Determine the [X, Y] coordinate at the center of the cell enclosing the given text.  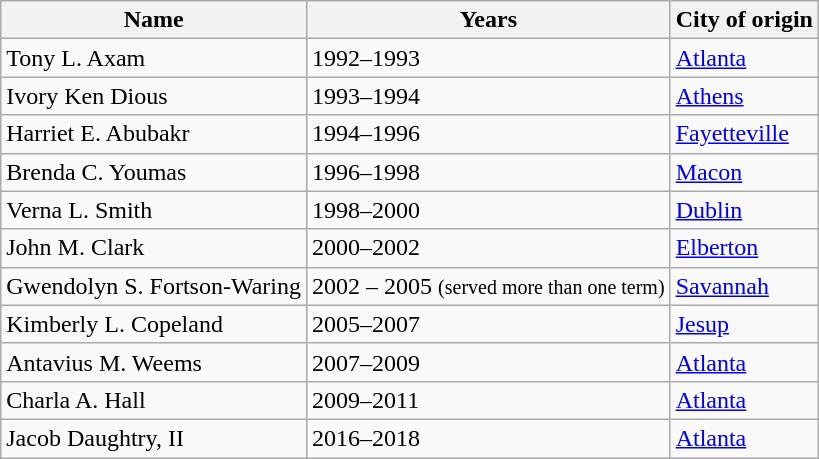
Savannah [744, 286]
John M. Clark [154, 248]
Athens [744, 96]
Tony L. Axam [154, 58]
Dublin [744, 210]
City of origin [744, 20]
Verna L. Smith [154, 210]
Antavius M. Weems [154, 362]
Harriet E. Abubakr [154, 134]
2005–2007 [489, 324]
Gwendolyn S. Fortson-Waring [154, 286]
1998–2000 [489, 210]
Kimberly L. Copeland [154, 324]
Elberton [744, 248]
Jacob Daughtry, II [154, 438]
Brenda C. Youmas [154, 172]
Macon [744, 172]
Name [154, 20]
1993–1994 [489, 96]
2009–2011 [489, 400]
Jesup [744, 324]
Ivory Ken Dious [154, 96]
1994–1996 [489, 134]
2000–2002 [489, 248]
1992–1993 [489, 58]
1996–1998 [489, 172]
Years [489, 20]
Fayetteville [744, 134]
Charla A. Hall [154, 400]
2016–2018 [489, 438]
2002 – 2005 (served more than one term) [489, 286]
2007–2009 [489, 362]
